Return the [x, y] coordinate for the center point of the cell that contains the specified text.  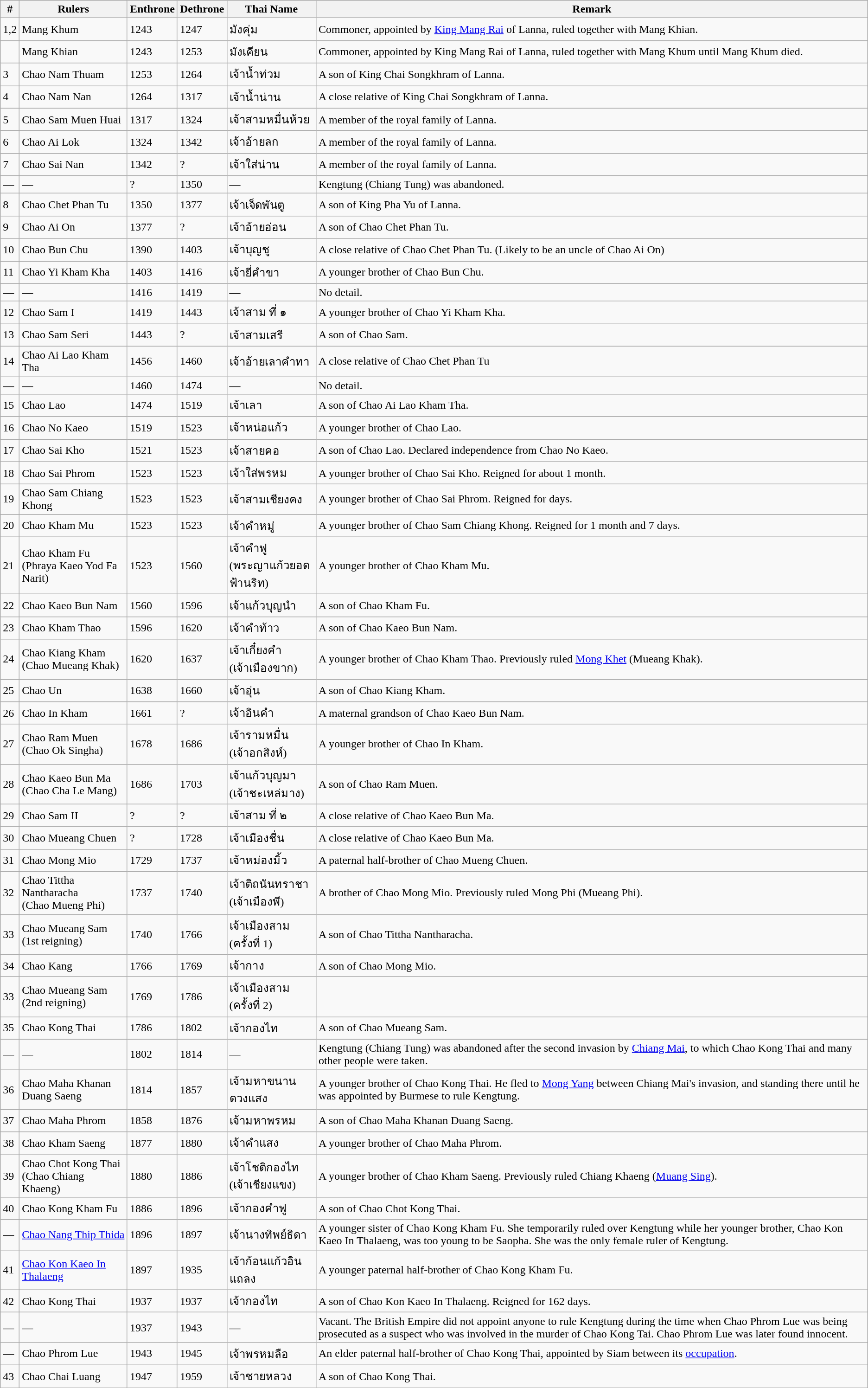
Enthrone [152, 9]
A younger paternal half-brother of Chao Kong Kham Fu. [592, 1270]
24 [10, 659]
18 [10, 473]
30 [10, 838]
Chao Kon Kaeo In Thalaeng [73, 1270]
Chao Mueang Sam (1st reigning) [73, 934]
Chao Chot Kong Thai(Chao Chiang Khaeng) [73, 1176]
1728 [202, 838]
Chao Maha Khanan Duang Saeng [73, 1089]
เจ้าอ้ายอ่อน [271, 227]
Chao Kaeo Bun Nam [73, 606]
A maternal grandson of Chao Kaeo Bun Nam. [592, 713]
Chao Nam Thuam [73, 74]
เจ้าใส่น่าน [271, 164]
เจ้าคำฟู(พระญาแก้วยอดฟ้านริท) [271, 565]
1247 [202, 30]
A son of Chao Kiang Kham. [592, 690]
13 [10, 335]
3 [10, 74]
1729 [152, 860]
1959 [202, 1376]
A son of Chao Kaeo Bun Nam. [592, 628]
Chao Maha Phrom [73, 1121]
Chao Nang Thip Thida [73, 1235]
เจ้าก้อนแก้วอินแถลง [271, 1270]
37 [10, 1121]
เจ้ามหาพรหม [271, 1121]
เจ้าอุ่น [271, 690]
เจ้าสามเสรี [271, 335]
1857 [202, 1089]
27 [10, 744]
1877 [152, 1143]
Chao Bun Chu [73, 250]
25 [10, 690]
Chao Mueang Chuen [73, 838]
1390 [152, 250]
Mang Khum [73, 30]
เจ้าเมืองสาม (ครั้งที่ 1) [271, 934]
Chao Ai On [73, 227]
8 [10, 205]
Chao No Kaeo [73, 428]
เจ้าติถนันทราชา(เจ้าเมืองพี) [271, 893]
31 [10, 860]
Chao Ram Muen(Chao Ok Singha) [73, 744]
Chao Tittha Nantharacha(Chao Mueng Phi) [73, 893]
40 [10, 1209]
Chao Un [73, 690]
A close relative of Chao Chet Phan Tu [592, 361]
1661 [152, 713]
Commoner, appointed by King Mang Rai of Lanna, ruled together with Mang Khian. [592, 30]
1660 [202, 690]
เจ้าอ้ายเลาคำทา [271, 361]
14 [10, 361]
5 [10, 120]
A younger brother of Chao Sai Kho. Reigned for about 1 month. [592, 473]
1521 [152, 450]
A son of Chao Maha Khanan Duang Saeng. [592, 1121]
1638 [152, 690]
Remark [592, 9]
Chao Sai Nan [73, 164]
43 [10, 1376]
1637 [202, 659]
28 [10, 784]
20 [10, 526]
A son of Chao Kong Thai. [592, 1376]
34 [10, 966]
Kengtung (Chiang Tung) was abandoned after the second invasion by Chiang Mai, to which Chao Kong Thai and many other people were taken. [592, 1054]
Commoner, appointed by King Mang Rai of Lanna, ruled together with Mang Khum until Mang Khum died. [592, 52]
Chao Kham Saeng [73, 1143]
Chao Kham Mu [73, 526]
Chao Lao [73, 405]
35 [10, 1028]
Chao Kong Kham Fu [73, 1209]
เจ้าเมืองสาม (ครั้งที่ 2) [271, 997]
Chao Sam I [73, 313]
เจ้าเลา [271, 405]
A son of Chao Mueang Sam. [592, 1028]
เจ้ามหาขนานดวงแสง [271, 1089]
A younger brother of Chao Kham Saeng. Previously ruled Chiang Khaeng (Muang Sing). [592, 1176]
Chao Phrom Lue [73, 1354]
Thai Name [271, 9]
เจ้าคำหมู่ [271, 526]
เจ้าแก้วบุญนำ [271, 606]
Chao Sam Seri [73, 335]
เจ้าแก้วบุญมา(เจ้าชะเหล่มาง) [271, 784]
Chao Kang [73, 966]
A son of Chao Tittha Nantharacha. [592, 934]
A close relative of Chao Chet Phan Tu. (Likely to be an uncle of Chao Ai On) [592, 250]
15 [10, 405]
Chao Sai Phrom [73, 473]
Chao Sam II [73, 816]
เจ้าเจ็ดพันตู [271, 205]
11 [10, 272]
16 [10, 428]
1945 [202, 1354]
Chao Chai Luang [73, 1376]
Chao Yi Kham Kha [73, 272]
26 [10, 713]
42 [10, 1301]
เจ้าบุญชู [271, 250]
Chao Mong Mio [73, 860]
# [10, 9]
4 [10, 96]
Chao Kham Fu(Phraya Kaeo Yod Fa Narit) [73, 565]
Rulers [73, 9]
9 [10, 227]
เจ้าอ้ายลก [271, 142]
21 [10, 565]
A close relative of King Chai Songkhram of Lanna. [592, 96]
7 [10, 164]
เจ้ากาง [271, 966]
A son of Chao Mong Mio. [592, 966]
เจ้าพรหมลือ [271, 1354]
A paternal half-brother of Chao Mueng Chuen. [592, 860]
Chao Nam Nan [73, 96]
A younger brother of Chao Sai Phrom. Reigned for days. [592, 499]
Chao Sam Chiang Khong [73, 499]
1,2 [10, 30]
1703 [202, 784]
เจ้าสายคอ [271, 450]
12 [10, 313]
22 [10, 606]
A younger brother of Chao Kham Mu. [592, 565]
1876 [202, 1121]
1456 [152, 361]
Chao Ai Lok [73, 142]
A son of Chao Ram Muen. [592, 784]
Chao Chet Phan Tu [73, 205]
A younger brother of Chao Lao. [592, 428]
เจ้าน้ำน่าน [271, 96]
1947 [152, 1376]
เจ้ารามหมื่น(เจ้าอกสิงห์) [271, 744]
เจ้าสามเชียงคง [271, 499]
มังคุ่ม [271, 30]
1858 [152, 1121]
A son of Chao Sam. [592, 335]
1678 [152, 744]
เจ้าหม่องมิ้ว [271, 860]
A younger brother of Chao Maha Phrom. [592, 1143]
19 [10, 499]
41 [10, 1270]
เจ้าอินคำ [271, 713]
Chao Mueang Sam (2nd reigning) [73, 997]
36 [10, 1089]
A son of Chao Chot Kong Thai. [592, 1209]
A younger brother of Chao Yi Kham Kha. [592, 313]
Chao Kaeo Bun Ma(Chao Cha Le Mang) [73, 784]
A son of King Pha Yu of Lanna. [592, 205]
A son of King Chai Songkhram of Lanna. [592, 74]
เจ้าสาม ที่ ๒ [271, 816]
Chao Kiang Kham(Chao Mueang Khak) [73, 659]
A brother of Chao Mong Mio. Previously ruled Mong Phi (Mueang Phi). [592, 893]
เจ้ากองคำฟู [271, 1209]
A son of Chao Kon Kaeo In Thalaeng. Reigned for 162 days. [592, 1301]
เจ้าชายหลวง [271, 1376]
เจ้าสาม ที่ ๑ [271, 313]
เจ้าเกี๋ยงคำ(เจ้าเมืองขาก) [271, 659]
23 [10, 628]
เจ้าโชติกองไท(เจ้าเชียงแขง) [271, 1176]
เจ้าน้ำท่วม [271, 74]
A younger brother of Chao Kham Thao. Previously ruled Mong Khet (Mueang Khak). [592, 659]
เจ้าคำแสง [271, 1143]
A younger brother of Chao Sam Chiang Khong. Reigned for 1 month and 7 days. [592, 526]
A son of Chao Ai Lao Kham Tha. [592, 405]
17 [10, 450]
A younger brother of Chao In Kham. [592, 744]
A younger brother of Chao Bun Chu. [592, 272]
เจ้าสามหมื่นห้วย [271, 120]
มังเคียน [271, 52]
A son of Chao Kham Fu. [592, 606]
เจ้านางทิพย์ธิดา [271, 1235]
เจ้าเมืองชื่น [271, 838]
A son of Chao Lao. Declared independence from Chao No Kaeo. [592, 450]
1935 [202, 1270]
Chao Sam Muen Huai [73, 120]
เจ้าคำท้าว [271, 628]
A son of Chao Chet Phan Tu. [592, 227]
32 [10, 893]
Kengtung (Chiang Tung) was abandoned. [592, 185]
Chao Kham Thao [73, 628]
Chao Sai Kho [73, 450]
เจ้าหน่อแก้ว [271, 428]
39 [10, 1176]
10 [10, 250]
เจ้ายี่คำขา [271, 272]
Mang Khian [73, 52]
An elder paternal half-brother of Chao Kong Thai, appointed by Siam between its occupation. [592, 1354]
6 [10, 142]
29 [10, 816]
Chao Ai Lao Kham Tha [73, 361]
Chao In Kham [73, 713]
38 [10, 1143]
Dethrone [202, 9]
เจ้าใส่พรหม [271, 473]
